Return [x, y] of the center of cell containing provided text 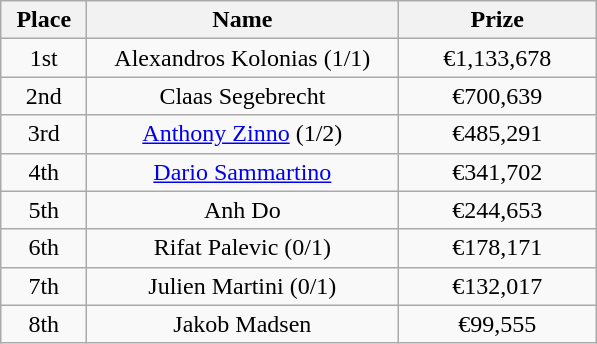
Prize [498, 20]
6th [44, 248]
1st [44, 58]
2nd [44, 96]
€178,171 [498, 248]
€485,291 [498, 134]
€700,639 [498, 96]
Julien Martini (0/1) [242, 286]
Place [44, 20]
Claas Segebrecht [242, 96]
4th [44, 172]
7th [44, 286]
€1,133,678 [498, 58]
Dario Sammartino [242, 172]
5th [44, 210]
3rd [44, 134]
Name [242, 20]
Rifat Palevic (0/1) [242, 248]
Anh Do [242, 210]
€341,702 [498, 172]
8th [44, 324]
Anthony Zinno (1/2) [242, 134]
€99,555 [498, 324]
Alexandros Kolonias (1/1) [242, 58]
€132,017 [498, 286]
€244,653 [498, 210]
Jakob Madsen [242, 324]
